Scan for the cell matching the given text and deliver its [X, Y] coordinate at center. 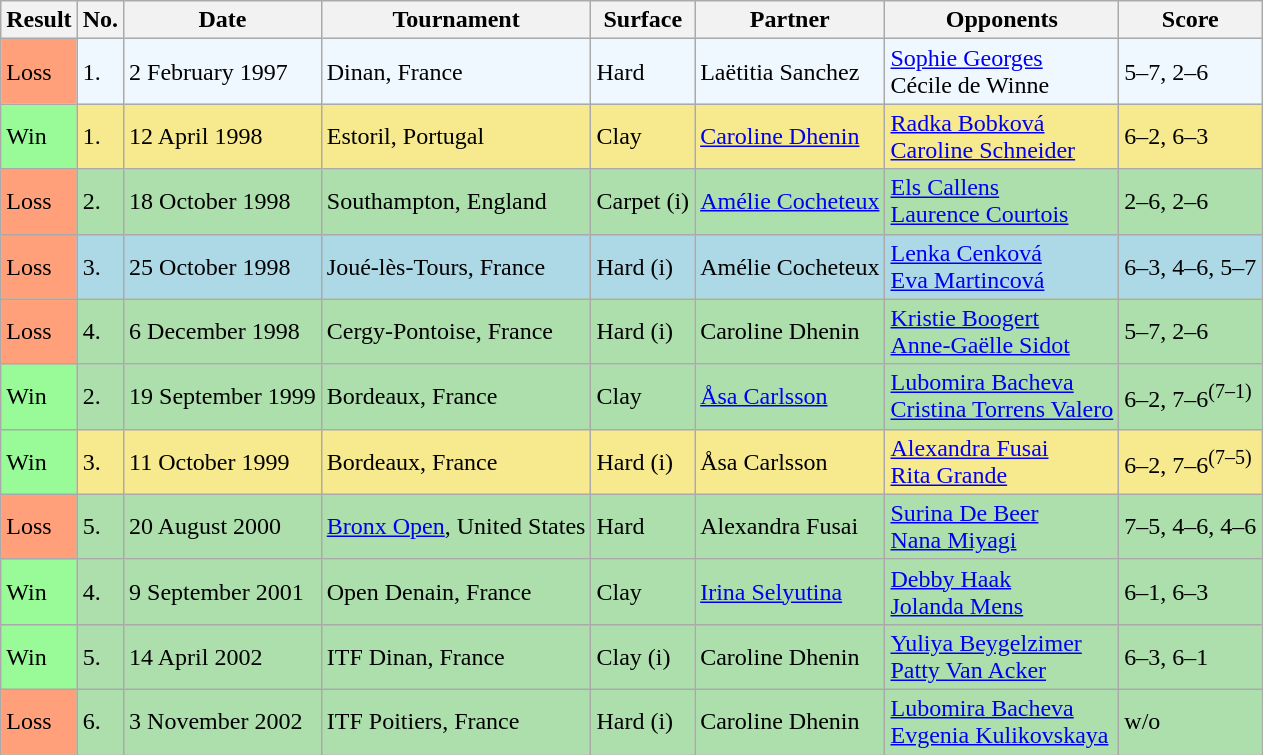
Surina De Beer Nana Miyagi [1002, 526]
2–6, 2–6 [1190, 202]
9 September 2001 [223, 592]
w/o [1190, 722]
18 October 1998 [223, 202]
Lubomira Bacheva Evgenia Kulikovskaya [1002, 722]
Alexandra Fusai Rita Grande [1002, 462]
Date [223, 20]
6–2, 7–6(7–1) [1190, 396]
2 February 1997 [223, 72]
20 August 2000 [223, 526]
Open Denain, France [456, 592]
ITF Poitiers, France [456, 722]
ITF Dinan, France [456, 656]
11 October 1999 [223, 462]
Laëtitia Sanchez [790, 72]
Radka Bobková Caroline Schneider [1002, 136]
6–2, 6–3 [1190, 136]
Dinan, France [456, 72]
12 April 1998 [223, 136]
6–2, 7–6(7–5) [1190, 462]
6–3, 4–6, 5–7 [1190, 266]
No. [100, 20]
Cergy-Pontoise, France [456, 332]
19 September 1999 [223, 396]
Kristie Boogert Anne-Gaëlle Sidot [1002, 332]
Joué-lès-Tours, France [456, 266]
Lubomira Bacheva Cristina Torrens Valero [1002, 396]
Score [1190, 20]
Irina Selyutina [790, 592]
7–5, 4–6, 4–6 [1190, 526]
Yuliya Beygelzimer Patty Van Acker [1002, 656]
Estoril, Portugal [456, 136]
Alexandra Fusai [790, 526]
6. [100, 722]
Lenka Cenková Eva Martincová [1002, 266]
Clay (i) [643, 656]
Opponents [1002, 20]
Debby Haak Jolanda Mens [1002, 592]
Southampton, England [456, 202]
6–1, 6–3 [1190, 592]
6–3, 6–1 [1190, 656]
6 December 1998 [223, 332]
Tournament [456, 20]
Result [39, 20]
Partner [790, 20]
Surface [643, 20]
25 October 1998 [223, 266]
Carpet (i) [643, 202]
Bronx Open, United States [456, 526]
3 November 2002 [223, 722]
Els Callens Laurence Courtois [1002, 202]
14 April 2002 [223, 656]
Sophie Georges Cécile de Winne [1002, 72]
